Identify which cell holds the provided text, then report its (x, y) central coordinate. 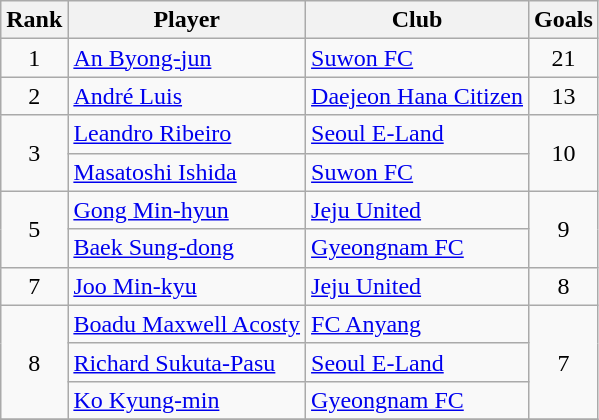
André Luis (187, 96)
Gong Min-hyun (187, 210)
Leandro Ribeiro (187, 134)
Rank (34, 20)
Ko Kyung-min (187, 400)
Masatoshi Ishida (187, 172)
Joo Min-kyu (187, 286)
Baek Sung-dong (187, 248)
Player (187, 20)
9 (564, 229)
13 (564, 96)
Boadu Maxwell Acosty (187, 324)
3 (34, 153)
An Byong-jun (187, 58)
2 (34, 96)
21 (564, 58)
Club (418, 20)
1 (34, 58)
10 (564, 153)
Richard Sukuta-Pasu (187, 362)
5 (34, 229)
Goals (564, 20)
Daejeon Hana Citizen (418, 96)
FC Anyang (418, 324)
